Output the (X, Y) coordinate of the center of the cell containing the given text.  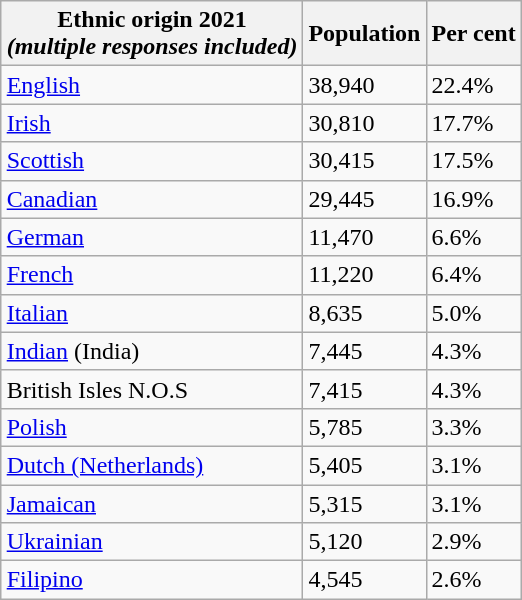
German (152, 237)
16.9% (474, 199)
4,545 (364, 580)
6.6% (474, 237)
11,470 (364, 237)
Scottish (152, 161)
English (152, 85)
Population (364, 34)
5.0% (474, 313)
5,120 (364, 542)
30,415 (364, 161)
British Isles N.O.S (152, 389)
3.3% (474, 427)
2.6% (474, 580)
17.7% (474, 123)
5,785 (364, 427)
5,405 (364, 465)
5,315 (364, 503)
2.9% (474, 542)
17.5% (474, 161)
Dutch (Netherlands) (152, 465)
French (152, 275)
Indian (India) (152, 351)
Filipino (152, 580)
Irish (152, 123)
7,445 (364, 351)
6.4% (474, 275)
Ethnic origin 2021(multiple responses included) (152, 34)
Jamaican (152, 503)
Italian (152, 313)
Per cent (474, 34)
Canadian (152, 199)
11,220 (364, 275)
Ukrainian (152, 542)
Polish (152, 427)
29,445 (364, 199)
30,810 (364, 123)
7,415 (364, 389)
22.4% (474, 85)
8,635 (364, 313)
38,940 (364, 85)
